Detect which cell encompasses the target text, then output its (X, Y) center coordinate. 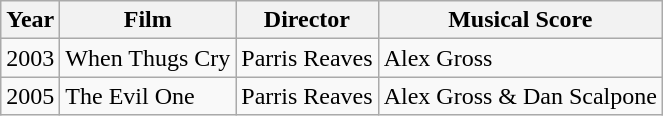
Year (30, 20)
Film (148, 20)
Director (307, 20)
Musical Score (520, 20)
Alex Gross & Dan Scalpone (520, 96)
When Thugs Cry (148, 58)
Alex Gross (520, 58)
2003 (30, 58)
The Evil One (148, 96)
2005 (30, 96)
